Detect which cell encompasses the target text, then output its [x, y] center coordinate. 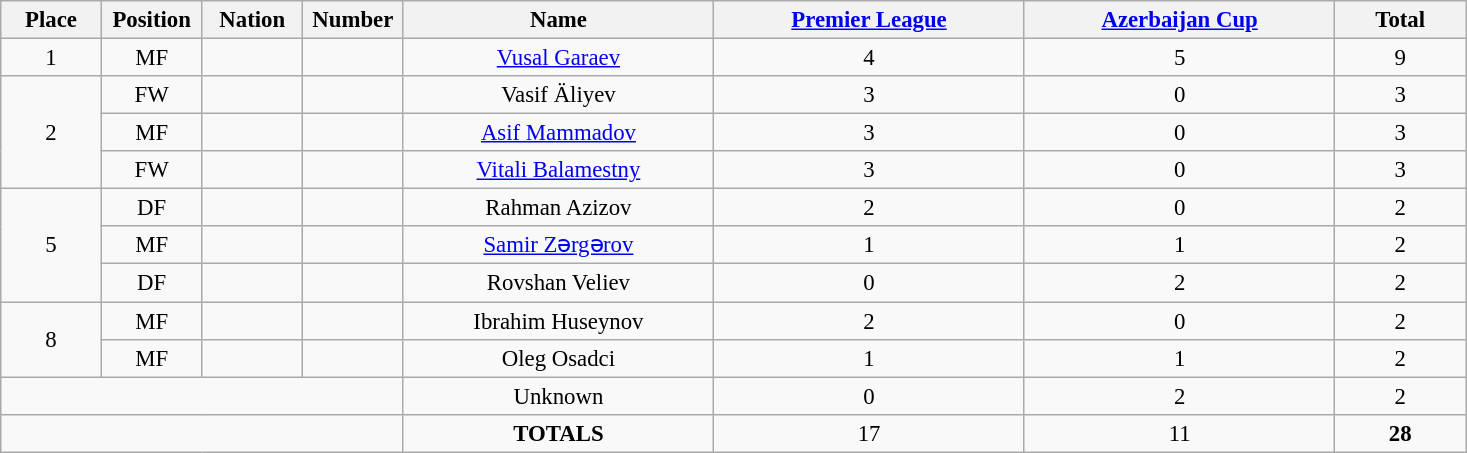
Position [152, 20]
9 [1400, 58]
Premier League [870, 20]
Vitali Balamestny [558, 170]
8 [52, 340]
Samir Zərgərov [558, 245]
Total [1400, 20]
Rahman Azizov [558, 208]
Vusal Garaev [558, 58]
Ibrahim Huseynov [558, 321]
Name [558, 20]
Nation [252, 20]
Number [354, 20]
11 [1180, 433]
28 [1400, 433]
17 [870, 433]
Unknown [558, 396]
4 [870, 58]
Azerbaijan Cup [1180, 20]
TOTALS [558, 433]
Rovshan Veliev [558, 283]
Asif Mammadov [558, 133]
Place [52, 20]
Oleg Osadci [558, 358]
Vasif Äliyev [558, 95]
